Extract the [X, Y] coordinate from the center of the cell holding the provided text.  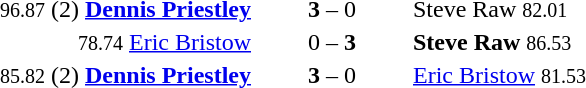
0 – 3 [332, 42]
